Capture the cell that displays the provided text and extract its [x, y] central coordinate. 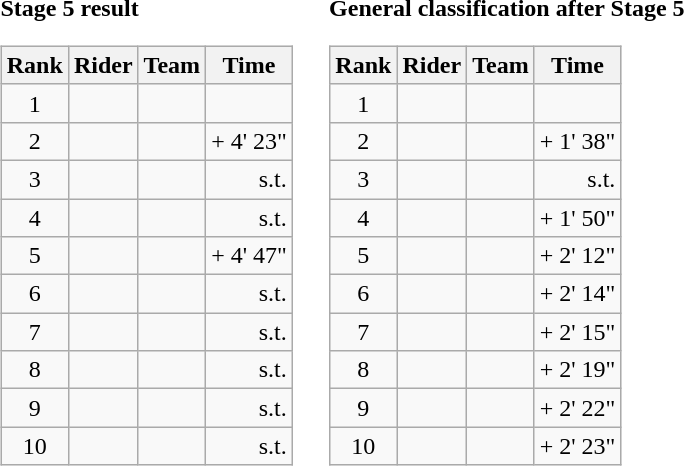
+ 2' 14" [578, 294]
+ 4' 47" [250, 256]
+ 4' 23" [250, 141]
+ 2' 19" [578, 370]
+ 2' 12" [578, 256]
+ 1' 50" [578, 217]
+ 2' 15" [578, 332]
+ 2' 22" [578, 408]
+ 1' 38" [578, 141]
+ 2' 23" [578, 446]
